Return [X, Y] of the center of cell containing provided text 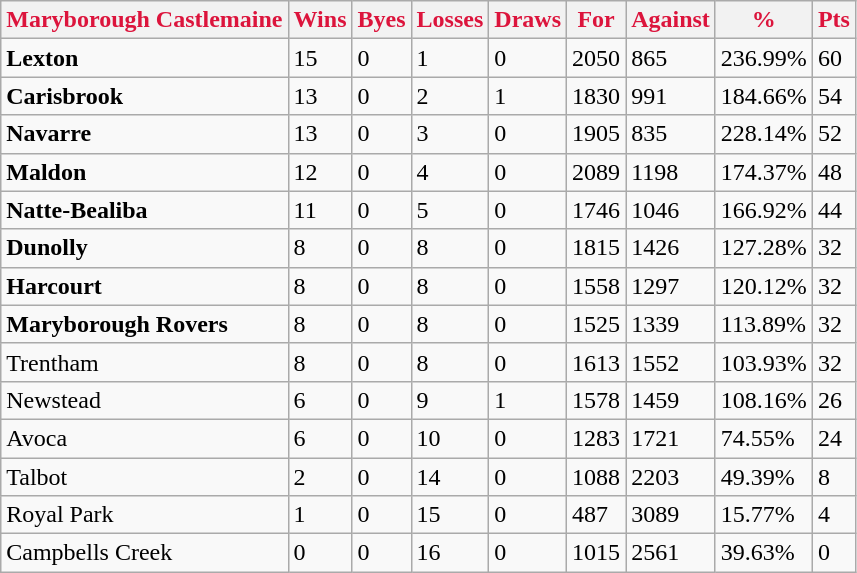
11 [320, 210]
10 [450, 438]
16 [450, 553]
Draws [528, 20]
44 [834, 210]
Dunolly [144, 248]
1426 [671, 248]
113.89% [764, 324]
2050 [596, 58]
3089 [671, 515]
Talbot [144, 477]
487 [596, 515]
3 [450, 134]
Wins [320, 20]
9 [450, 400]
26 [834, 400]
Carisbrook [144, 96]
Losses [450, 20]
1339 [671, 324]
1558 [596, 286]
54 [834, 96]
Byes [382, 20]
For [596, 20]
74.55% [764, 438]
1830 [596, 96]
49.39% [764, 477]
Against [671, 20]
1459 [671, 400]
2203 [671, 477]
166.92% [764, 210]
Lexton [144, 58]
Trentham [144, 362]
1088 [596, 477]
120.12% [764, 286]
174.37% [764, 172]
1746 [596, 210]
835 [671, 134]
% [764, 20]
Campbells Creek [144, 553]
1613 [596, 362]
184.66% [764, 96]
Navarre [144, 134]
Maryborough Castlemaine [144, 20]
Natte-Bealiba [144, 210]
39.63% [764, 553]
127.28% [764, 248]
14 [450, 477]
Maldon [144, 172]
1525 [596, 324]
228.14% [764, 134]
991 [671, 96]
236.99% [764, 58]
108.16% [764, 400]
865 [671, 58]
12 [320, 172]
1198 [671, 172]
1721 [671, 438]
48 [834, 172]
1297 [671, 286]
Avoca [144, 438]
Royal Park [144, 515]
2561 [671, 553]
60 [834, 58]
15.77% [764, 515]
24 [834, 438]
1578 [596, 400]
1046 [671, 210]
103.93% [764, 362]
1015 [596, 553]
Newstead [144, 400]
Pts [834, 20]
Maryborough Rovers [144, 324]
1552 [671, 362]
1815 [596, 248]
52 [834, 134]
Harcourt [144, 286]
1283 [596, 438]
5 [450, 210]
2089 [596, 172]
1905 [596, 134]
